Provide the [X, Y] coordinate of the cell's center where the given text is located.  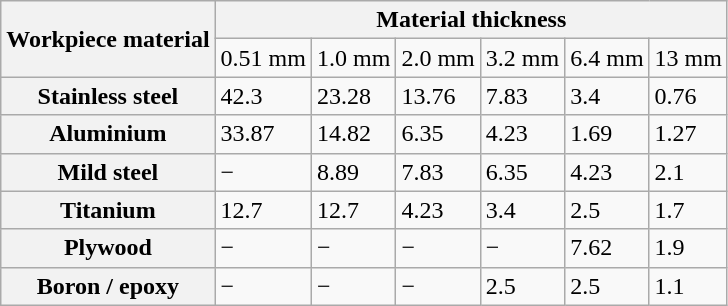
7.62 [607, 248]
Boron / epoxy [108, 286]
8.89 [353, 172]
0.76 [688, 96]
Titanium [108, 210]
1.0 mm [353, 58]
Mild steel [108, 172]
Material thickness [471, 20]
Stainless steel [108, 96]
13 mm [688, 58]
23.28 [353, 96]
Plywood [108, 248]
0.51 mm [263, 58]
Workpiece material [108, 39]
42.3 [263, 96]
Aluminium [108, 134]
3.2 mm [522, 58]
1.7 [688, 210]
1.1 [688, 286]
1.69 [607, 134]
2.1 [688, 172]
6.4 mm [607, 58]
33.87 [263, 134]
1.27 [688, 134]
1.9 [688, 248]
13.76 [438, 96]
2.0 mm [438, 58]
14.82 [353, 134]
